For the text-containing cell, return its midpoint in (x, y) coordinate format. 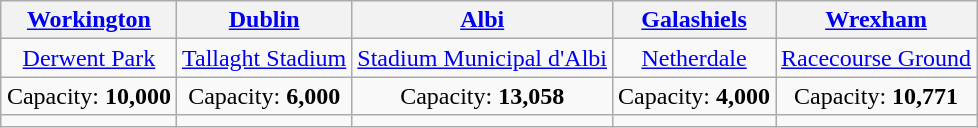
Wrexham (876, 20)
Capacity: 10,771 (876, 96)
Capacity: 6,000 (264, 96)
Capacity: 10,000 (88, 96)
Stadium Municipal d'Albi (482, 58)
Albi (482, 20)
Racecourse Ground (876, 58)
Workington (88, 20)
Galashiels (694, 20)
Tallaght Stadium (264, 58)
Netherdale (694, 58)
Capacity: 13,058 (482, 96)
Derwent Park (88, 58)
Capacity: 4,000 (694, 96)
Dublin (264, 20)
